Provide the [X, Y] coordinate of the cell's center where the given text is located.  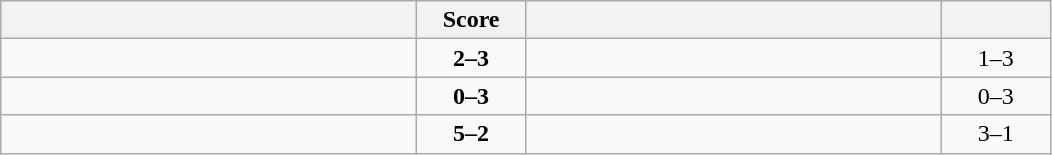
1–3 [996, 58]
3–1 [996, 134]
Score [472, 20]
2–3 [472, 58]
5–2 [472, 134]
